From the cell containing the given text, extract its center point as [x, y] coordinate. 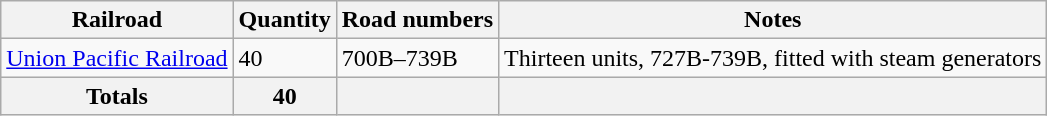
700B–739B [417, 58]
Quantity [284, 20]
Union Pacific Railroad [117, 58]
Railroad [117, 20]
Notes [773, 20]
Thirteen units, 727B-739B, fitted with steam generators [773, 58]
Totals [117, 96]
Road numbers [417, 20]
